Extract the (X, Y) coordinate from the center of the cell holding the provided text.  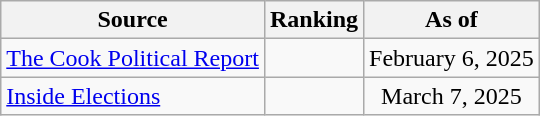
March 7, 2025 (452, 96)
February 6, 2025 (452, 58)
As of (452, 20)
Ranking (314, 20)
Inside Elections (133, 96)
Source (133, 20)
The Cook Political Report (133, 58)
